Provide the [x, y] coordinate of the cell's center where the given text is located.  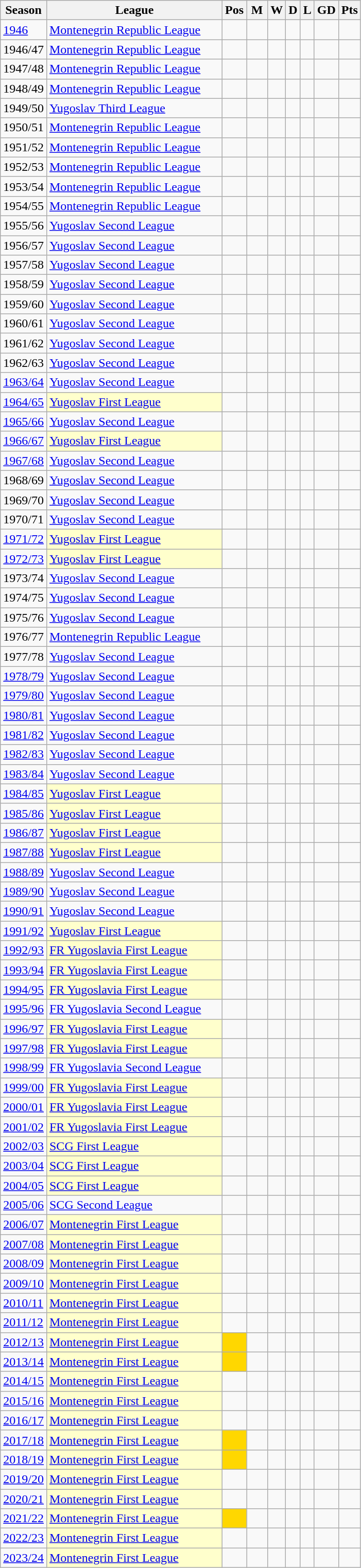
1948/49 [24, 89]
1972/73 [24, 558]
1965/66 [24, 421]
1973/74 [24, 578]
1998/99 [24, 1068]
1981/82 [24, 735]
1946 [24, 30]
1969/70 [24, 500]
2008/09 [24, 1264]
2015/16 [24, 1401]
2005/06 [24, 1205]
League [134, 10]
1959/60 [24, 304]
2007/08 [24, 1244]
D [293, 10]
1980/81 [24, 715]
2018/19 [24, 1459]
1988/89 [24, 872]
1949/50 [24, 108]
2010/11 [24, 1303]
2001/02 [24, 1126]
1961/62 [24, 343]
1976/77 [24, 637]
1952/53 [24, 167]
1970/71 [24, 519]
2013/14 [24, 1362]
2009/10 [24, 1283]
1947/48 [24, 69]
2023/24 [24, 1558]
1966/67 [24, 441]
2022/23 [24, 1538]
1993/94 [24, 970]
1946/47 [24, 49]
1950/51 [24, 128]
1968/69 [24, 480]
2011/12 [24, 1323]
2020/21 [24, 1499]
2016/17 [24, 1420]
1979/80 [24, 696]
1985/86 [24, 813]
1992/93 [24, 950]
1954/55 [24, 206]
Yugoslav Third League [134, 108]
GD [326, 10]
1953/54 [24, 186]
1982/83 [24, 754]
2021/22 [24, 1519]
1987/88 [24, 852]
2003/04 [24, 1166]
1991/92 [24, 931]
2017/18 [24, 1440]
1967/68 [24, 461]
1951/52 [24, 147]
1997/98 [24, 1048]
2000/01 [24, 1107]
1957/58 [24, 265]
M [257, 10]
1986/87 [24, 833]
1989/90 [24, 892]
1975/76 [24, 618]
1984/85 [24, 794]
2019/20 [24, 1479]
1963/64 [24, 382]
Pts [349, 10]
L [307, 10]
1974/75 [24, 598]
1962/63 [24, 363]
2012/13 [24, 1342]
1971/72 [24, 539]
2014/15 [24, 1381]
SCG Second League [134, 1205]
1977/78 [24, 657]
W [277, 10]
1960/61 [24, 324]
1958/59 [24, 285]
2006/07 [24, 1225]
1990/91 [24, 911]
1955/56 [24, 225]
1994/95 [24, 990]
2004/05 [24, 1185]
1999/00 [24, 1087]
Season [24, 10]
1956/57 [24, 245]
2002/03 [24, 1146]
1983/84 [24, 774]
Pos [235, 10]
1978/79 [24, 676]
1995/96 [24, 1009]
1964/65 [24, 402]
1996/97 [24, 1029]
